From the cell containing the given text, extract its center point as [X, Y] coordinate. 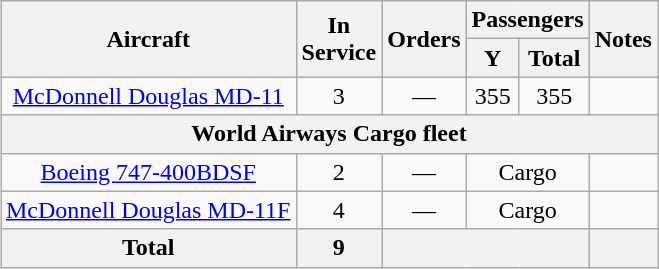
Passengers [528, 20]
Orders [424, 39]
McDonnell Douglas MD-11 [148, 96]
World Airways Cargo fleet [328, 134]
Y [492, 58]
3 [339, 96]
2 [339, 172]
Notes [623, 39]
Boeing 747-400BDSF [148, 172]
4 [339, 210]
InService [339, 39]
Aircraft [148, 39]
McDonnell Douglas MD-11F [148, 210]
9 [339, 248]
